Search for the cell housing the specified text and yield its [X, Y] center coordinate. 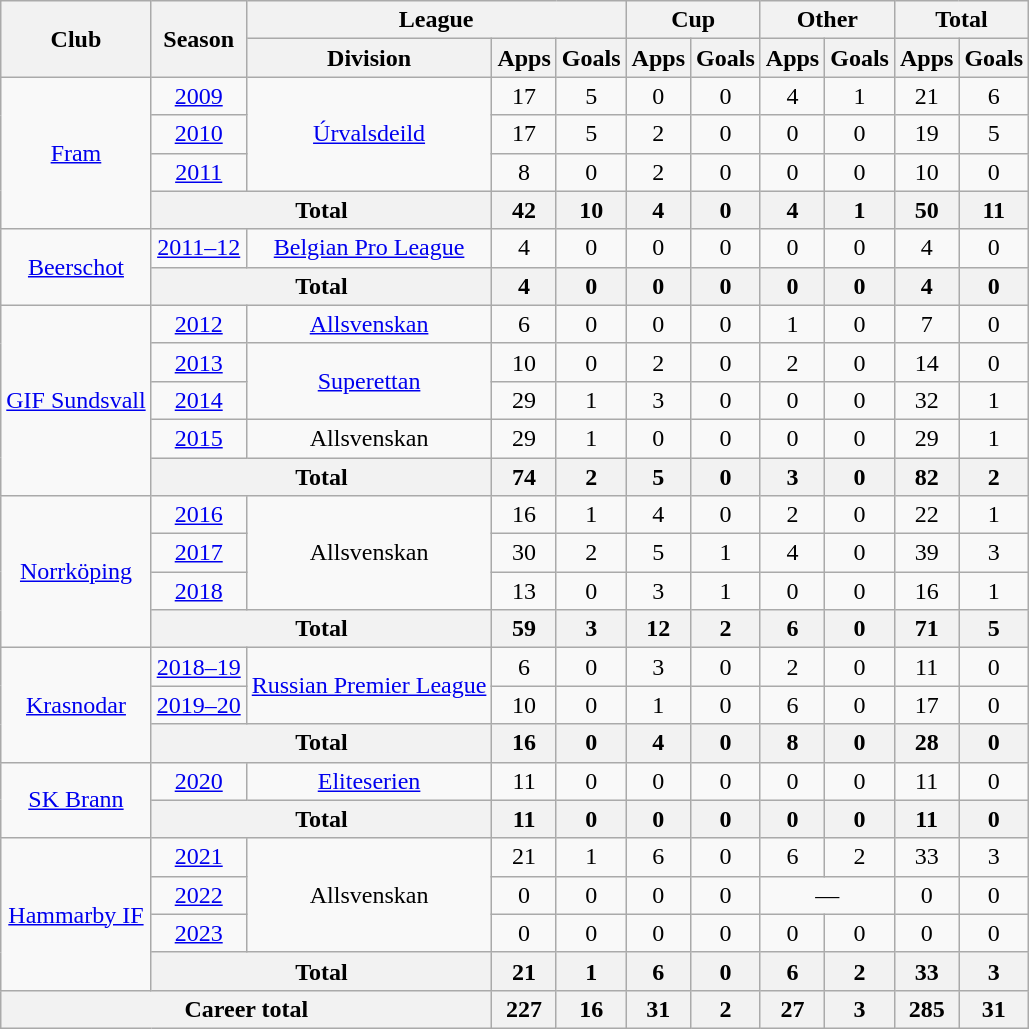
Beerschot [76, 267]
19 [926, 134]
— [827, 895]
71 [926, 629]
Norrköping [76, 572]
32 [926, 400]
2022 [198, 895]
2013 [198, 362]
Hammarby IF [76, 914]
Club [76, 39]
2009 [198, 96]
82 [926, 477]
Russian Premier League [369, 686]
2017 [198, 553]
Cup [693, 20]
2018 [198, 591]
Other [827, 20]
27 [792, 1009]
59 [524, 629]
28 [926, 743]
2011–12 [198, 248]
GIF Sundsvall [76, 400]
285 [926, 1009]
39 [926, 553]
Superettan [369, 381]
7 [926, 324]
2014 [198, 400]
2016 [198, 515]
2012 [198, 324]
Fram [76, 153]
League [436, 20]
2015 [198, 438]
12 [658, 629]
14 [926, 362]
42 [524, 210]
Eliteserien [369, 781]
2021 [198, 857]
Krasnodar [76, 705]
50 [926, 210]
Úrvalsdeild [369, 134]
13 [524, 591]
SK Brann [76, 800]
227 [524, 1009]
2011 [198, 172]
Career total [246, 1009]
2020 [198, 781]
Season [198, 39]
74 [524, 477]
Belgian Pro League [369, 248]
2023 [198, 933]
30 [524, 553]
2010 [198, 134]
22 [926, 515]
2019–20 [198, 705]
Division [369, 58]
2018–19 [198, 667]
